Search for the cell housing the specified text and yield its [x, y] center coordinate. 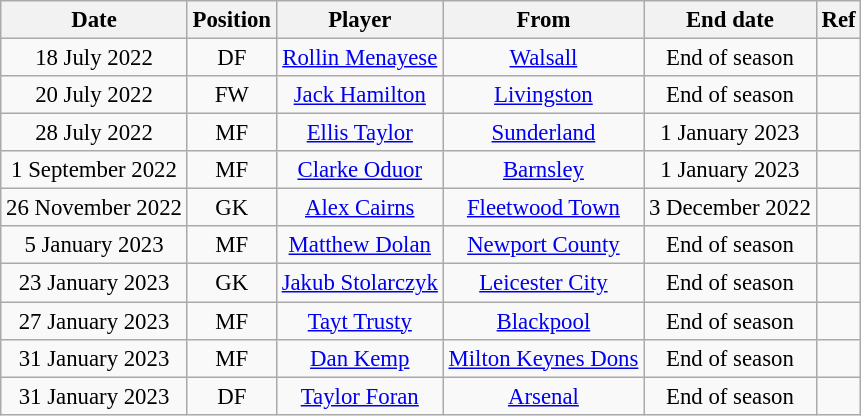
28 July 2022 [94, 133]
FW [232, 95]
5 January 2023 [94, 245]
Livingston [543, 95]
Dan Kemp [360, 358]
Date [94, 20]
End date [730, 20]
Walsall [543, 58]
Arsenal [543, 396]
Position [232, 20]
Alex Cairns [360, 208]
Leicester City [543, 283]
Sunderland [543, 133]
Matthew Dolan [360, 245]
Taylor Foran [360, 396]
From [543, 20]
Rollin Menayese [360, 58]
27 January 2023 [94, 321]
Blackpool [543, 321]
Jack Hamilton [360, 95]
1 September 2022 [94, 170]
26 November 2022 [94, 208]
Newport County [543, 245]
23 January 2023 [94, 283]
Barnsley [543, 170]
Tayt Trusty [360, 321]
Jakub Stolarczyk [360, 283]
18 July 2022 [94, 58]
3 December 2022 [730, 208]
Player [360, 20]
Milton Keynes Dons [543, 358]
Clarke Oduor [360, 170]
Ref [838, 20]
Ellis Taylor [360, 133]
Fleetwood Town [543, 208]
20 July 2022 [94, 95]
